Scan for the cell matching the given text and deliver its (x, y) coordinate at center. 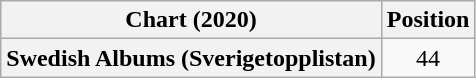
Chart (2020) (191, 20)
Position (428, 20)
44 (428, 58)
Swedish Albums (Sverigetopplistan) (191, 58)
